Output the (X, Y) coordinate of the center of the cell containing the given text.  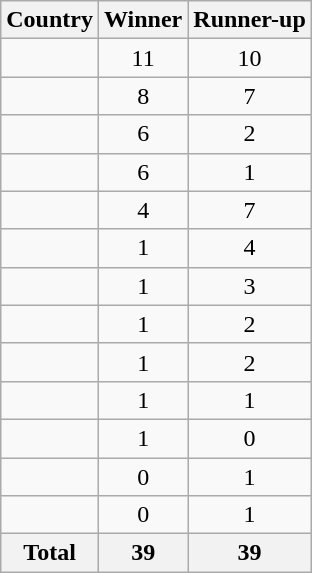
3 (250, 286)
Country (50, 20)
11 (142, 58)
Total (50, 553)
Winner (142, 20)
10 (250, 58)
Runner-up (250, 20)
8 (142, 96)
